From the cell containing the given text, extract its center point as (X, Y) coordinate. 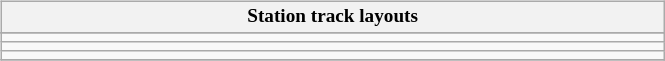
Station track layouts (333, 17)
